Determine the (x, y) coordinate at the center of the cell enclosing the given text.  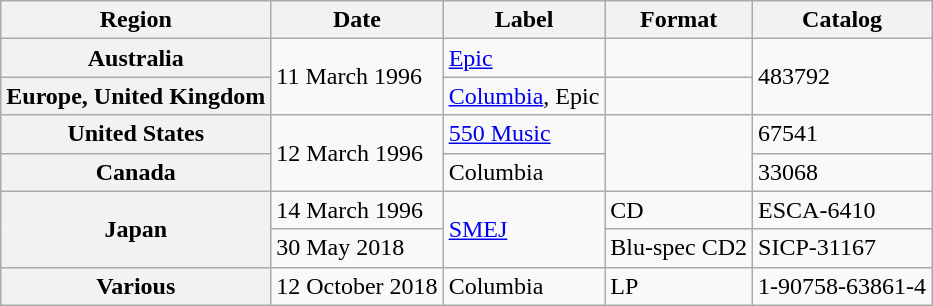
550 Music (524, 134)
33068 (842, 172)
Catalog (842, 20)
ESCA-6410 (842, 210)
Blu-spec CD2 (679, 248)
Date (357, 20)
11 March 1996 (357, 77)
CD (679, 210)
Various (136, 286)
LP (679, 286)
SMEJ (524, 229)
Canada (136, 172)
12 October 2018 (357, 286)
Region (136, 20)
483792 (842, 77)
SICP-31167 (842, 248)
30 May 2018 (357, 248)
Columbia, Epic (524, 96)
12 March 1996 (357, 153)
Europe, United Kingdom (136, 96)
Format (679, 20)
Label (524, 20)
United States (136, 134)
Japan (136, 229)
1-90758-63861-4 (842, 286)
Epic (524, 58)
Australia (136, 58)
67541 (842, 134)
14 March 1996 (357, 210)
